Output the [x, y] coordinate of the center of the cell containing the given text.  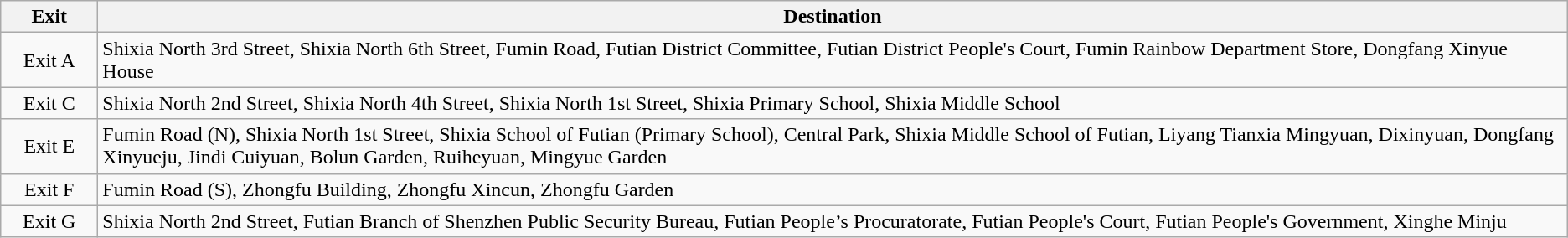
Shixia North 2nd Street, Shixia North 4th Street, Shixia North 1st Street, Shixia Primary School, Shixia Middle School [833, 103]
Exit E [49, 146]
Exit C [49, 103]
Exit [49, 17]
Fumin Road (S), Zhongfu Building, Zhongfu Xincun, Zhongfu Garden [833, 189]
Exit F [49, 189]
Destination [833, 17]
Exit A [49, 60]
Exit G [49, 221]
